Scan for the cell matching the given text and deliver its (X, Y) coordinate at center. 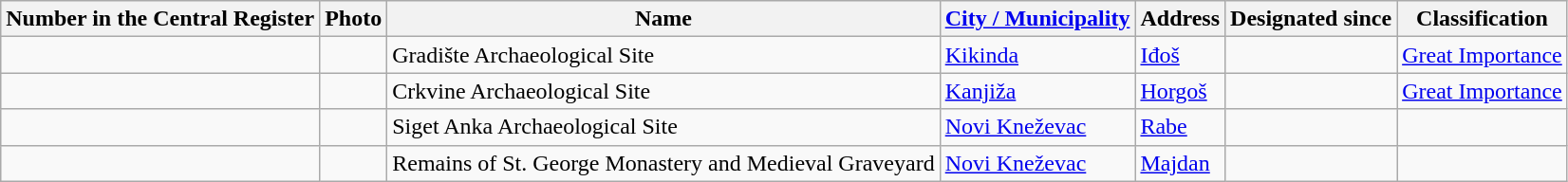
Classification (1483, 19)
Majdan (1181, 163)
Gradište Archaeological Site (663, 55)
Photo (353, 19)
Name (663, 19)
Kanjiža (1037, 91)
Crkvine Archaeological Site (663, 91)
Remains of St. George Monastery and Medieval Graveyard (663, 163)
Siget Anka Archaeological Site (663, 127)
City / Municipality (1037, 19)
Number in the Central Register (160, 19)
Address (1181, 19)
Horgoš (1181, 91)
Designated since (1312, 19)
Rabe (1181, 127)
Kikinda (1037, 55)
Iđoš (1181, 55)
